Return the (x, y) coordinate for the center point of the cell that contains the specified text.  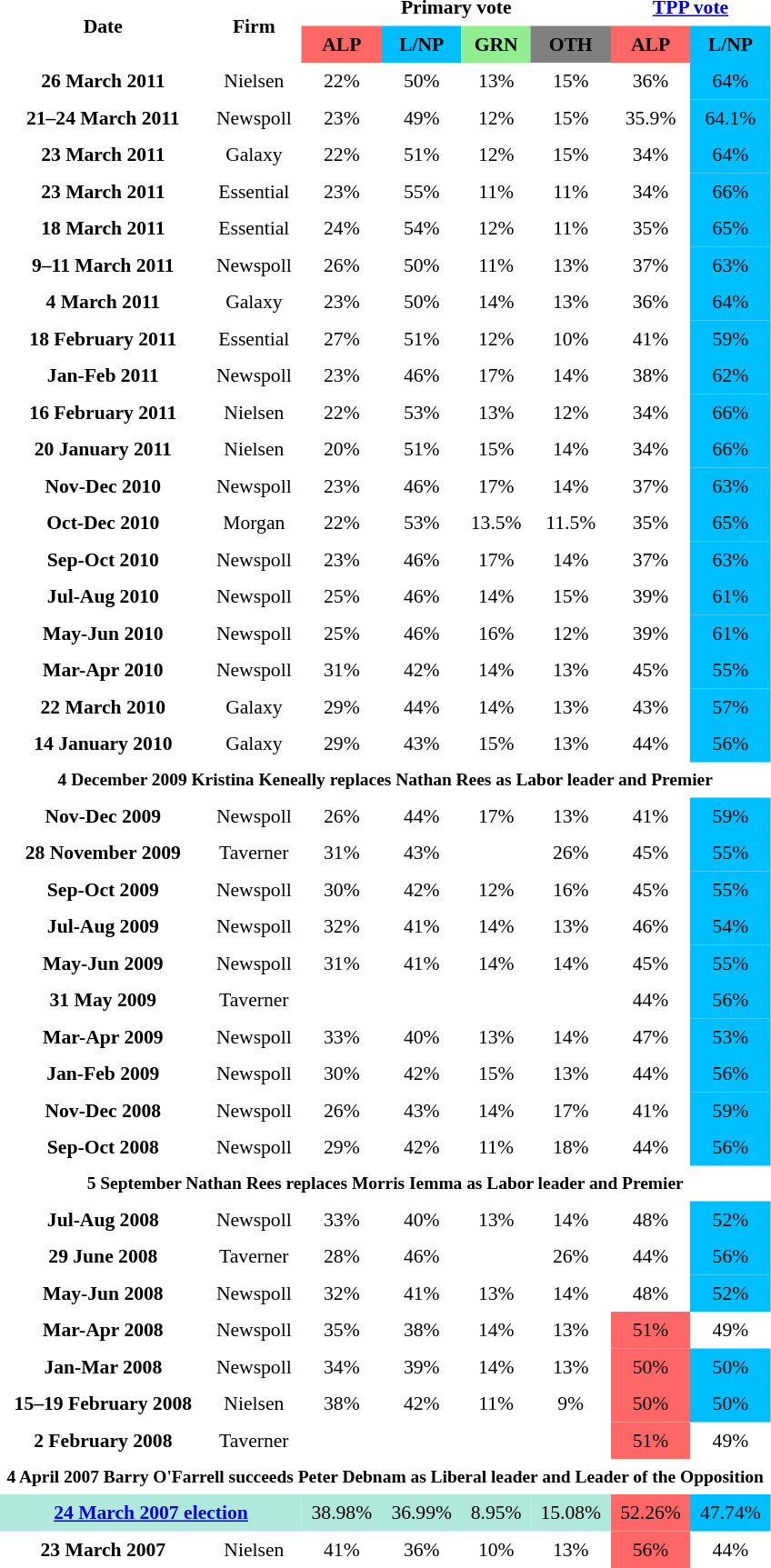
13.5% (496, 523)
14 January 2010 (104, 744)
Oct-Dec 2010 (104, 523)
OTH (571, 44)
Mar-Apr 2009 (104, 1036)
May-Jun 2008 (104, 1293)
Jan-Mar 2008 (104, 1367)
15–19 February 2008 (104, 1403)
28 November 2009 (104, 853)
47.74% (730, 1513)
Jan-Feb 2011 (104, 375)
52.26% (651, 1513)
Sep-Oct 2009 (104, 889)
4 April 2007 Barry O'Farrell succeeds Peter Debnam as Liberal leader and Leader of the Opposition (385, 1476)
Jul-Aug 2010 (104, 596)
29 June 2008 (104, 1256)
8.95% (496, 1513)
2 February 2008 (104, 1440)
20% (342, 449)
47% (651, 1036)
Mar-Apr 2010 (104, 670)
Nov-Dec 2009 (104, 816)
Mar-Apr 2008 (104, 1330)
5 September Nathan Rees replaces Morris Iemma as Labor leader and Premier (385, 1183)
11.5% (571, 523)
23 March 2007 (104, 1549)
21–24 March 2011 (104, 118)
64.1% (730, 118)
Nov-Dec 2008 (104, 1111)
May-Jun 2010 (104, 633)
57% (730, 707)
31 May 2009 (104, 1000)
27% (342, 338)
Nov-Dec 2010 (104, 485)
26 March 2011 (104, 81)
Jan-Feb 2009 (104, 1074)
18% (571, 1147)
9% (571, 1403)
GRN (496, 44)
Jul-Aug 2009 (104, 926)
Morgan (255, 523)
38.98% (342, 1513)
62% (730, 375)
18 March 2011 (104, 228)
18 February 2011 (104, 338)
20 January 2011 (104, 449)
4 December 2009 Kristina Keneally replaces Nathan Rees as Labor leader and Premier (385, 780)
16 February 2011 (104, 413)
24 March 2007 election (151, 1513)
15.08% (571, 1513)
9–11 March 2011 (104, 265)
36.99% (422, 1513)
Sep-Oct 2008 (104, 1147)
35.9% (651, 118)
Sep-Oct 2010 (104, 560)
Jul-Aug 2008 (104, 1220)
24% (342, 228)
May-Jun 2009 (104, 964)
28% (342, 1256)
4 March 2011 (104, 302)
22 March 2010 (104, 707)
